Search for the cell housing the specified text and yield its [X, Y] center coordinate. 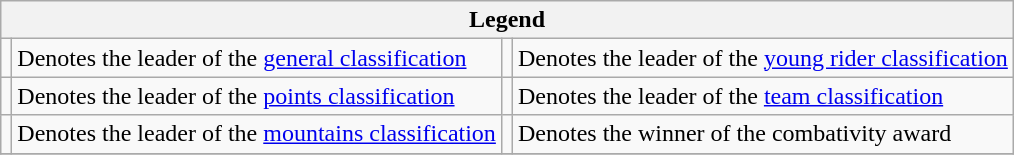
Denotes the leader of the general classification [257, 58]
Denotes the leader of the points classification [257, 96]
Denotes the leader of the young rider classification [762, 58]
Denotes the winner of the combativity award [762, 134]
Denotes the leader of the team classification [762, 96]
Denotes the leader of the mountains classification [257, 134]
Legend [508, 20]
